Capture the cell that displays the provided text and extract its [X, Y] central coordinate. 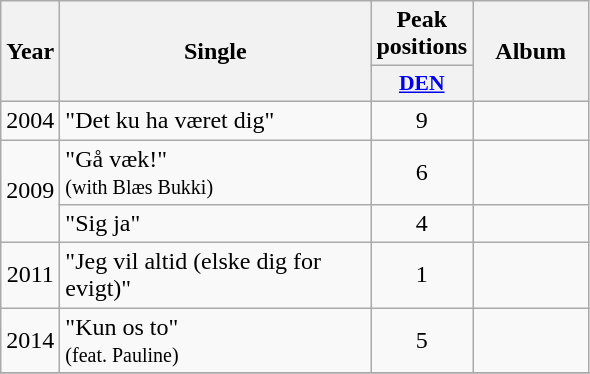
2011 [30, 276]
2014 [30, 340]
DEN [422, 84]
Year [30, 52]
"Jeg vil altid (elske dig for evigt)" [216, 276]
5 [422, 340]
9 [422, 120]
"Kun os to"(feat. Pauline) [216, 340]
"Sig ja" [216, 224]
4 [422, 224]
"Gå væk!" (with Blæs Bukki) [216, 172]
Album [531, 52]
2004 [30, 120]
2009 [30, 192]
Peak positions [422, 34]
6 [422, 172]
Single [216, 52]
1 [422, 276]
"Det ku ha været dig" [216, 120]
